Scan for the cell matching the given text and deliver its [X, Y] coordinate at center. 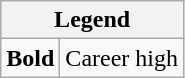
Bold [30, 58]
Career high [122, 58]
Legend [92, 20]
